Determine the [X, Y] coordinate at the center of the cell enclosing the given text.  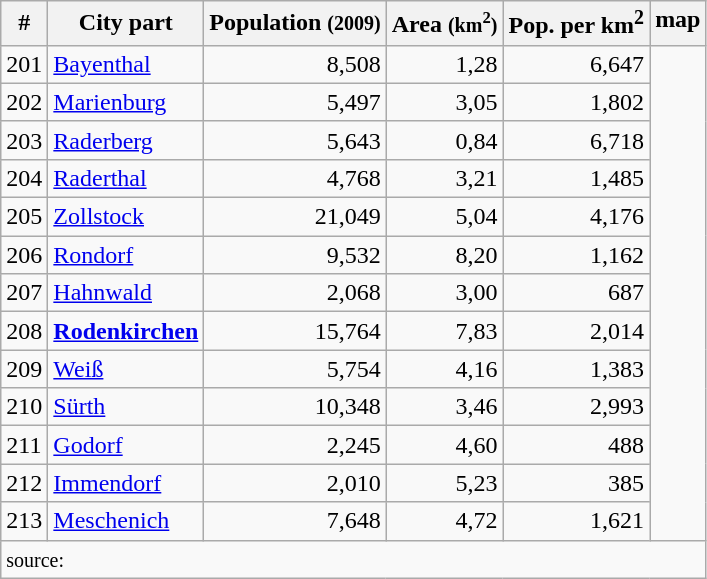
Population (2009) [295, 24]
3,46 [444, 407]
Raderthal [126, 178]
206 [24, 255]
4,72 [444, 521]
Rodenkirchen [126, 331]
5,23 [444, 483]
488 [576, 445]
Pop. per km2 [576, 24]
212 [24, 483]
Bayenthal [126, 64]
687 [576, 293]
6,718 [576, 140]
208 [24, 331]
1,162 [576, 255]
15,764 [295, 331]
203 [24, 140]
2,068 [295, 293]
201 [24, 64]
213 [24, 521]
0,84 [444, 140]
Zollstock [126, 217]
5,497 [295, 102]
2,014 [576, 331]
6,647 [576, 64]
10,348 [295, 407]
3,05 [444, 102]
Raderberg [126, 140]
207 [24, 293]
3,00 [444, 293]
2,993 [576, 407]
Hahnwald [126, 293]
202 [24, 102]
9,532 [295, 255]
1,383 [576, 369]
211 [24, 445]
1,802 [576, 102]
210 [24, 407]
source: [354, 559]
Rondorf [126, 255]
Marienburg [126, 102]
2,010 [295, 483]
7,83 [444, 331]
4,176 [576, 217]
City part [126, 24]
8,508 [295, 64]
3,21 [444, 178]
1,621 [576, 521]
5,643 [295, 140]
205 [24, 217]
Godorf [126, 445]
204 [24, 178]
5,754 [295, 369]
Area (km2) [444, 24]
4,16 [444, 369]
Weiß [126, 369]
5,04 [444, 217]
385 [576, 483]
1,28 [444, 64]
map [678, 24]
2,245 [295, 445]
4,60 [444, 445]
8,20 [444, 255]
1,485 [576, 178]
4,768 [295, 178]
Immendorf [126, 483]
21,049 [295, 217]
Meschenich [126, 521]
7,648 [295, 521]
# [24, 24]
209 [24, 369]
Sürth [126, 407]
